Return (X, Y) of the center of cell containing provided text 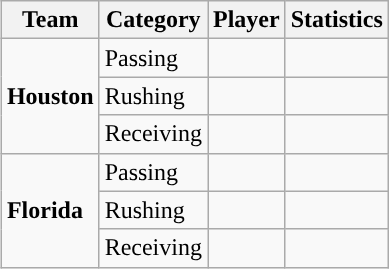
Houston (50, 96)
Florida (50, 210)
Player (247, 20)
Category (153, 20)
Statistics (336, 20)
Team (50, 20)
